Return the [X, Y] coordinate for the center point of the cell that contains the specified text.  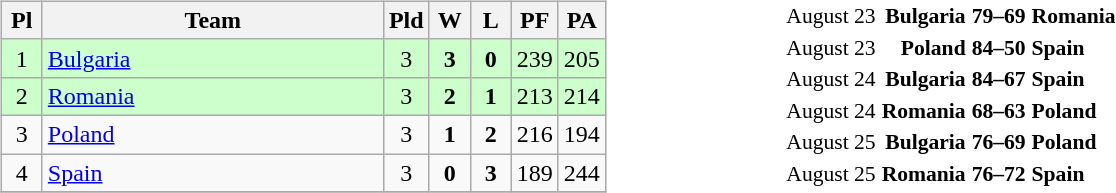
Pl [22, 20]
PF [534, 20]
Team [212, 20]
L [490, 20]
4 [22, 173]
194 [582, 134]
Pld [406, 20]
213 [534, 96]
214 [582, 96]
79–69 [998, 16]
84–67 [998, 79]
Spain [212, 173]
205 [582, 58]
76–72 [998, 173]
239 [534, 58]
244 [582, 173]
W [450, 20]
84–50 [998, 47]
76–69 [998, 142]
68–63 [998, 110]
189 [534, 173]
PA [582, 20]
216 [534, 134]
